Pinpoint the cell where the given text exists, returning its [x, y] midpoint coordinate. 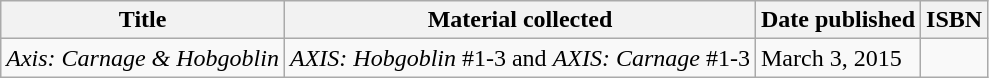
March 3, 2015 [838, 58]
AXIS: Hobgoblin #1-3 and AXIS: Carnage #1-3 [520, 58]
Axis: Carnage & Hobgoblin [143, 58]
Date published [838, 20]
Material collected [520, 20]
ISBN [954, 20]
Title [143, 20]
